Locate the cell with the specified text and output its (X, Y) center coordinate. 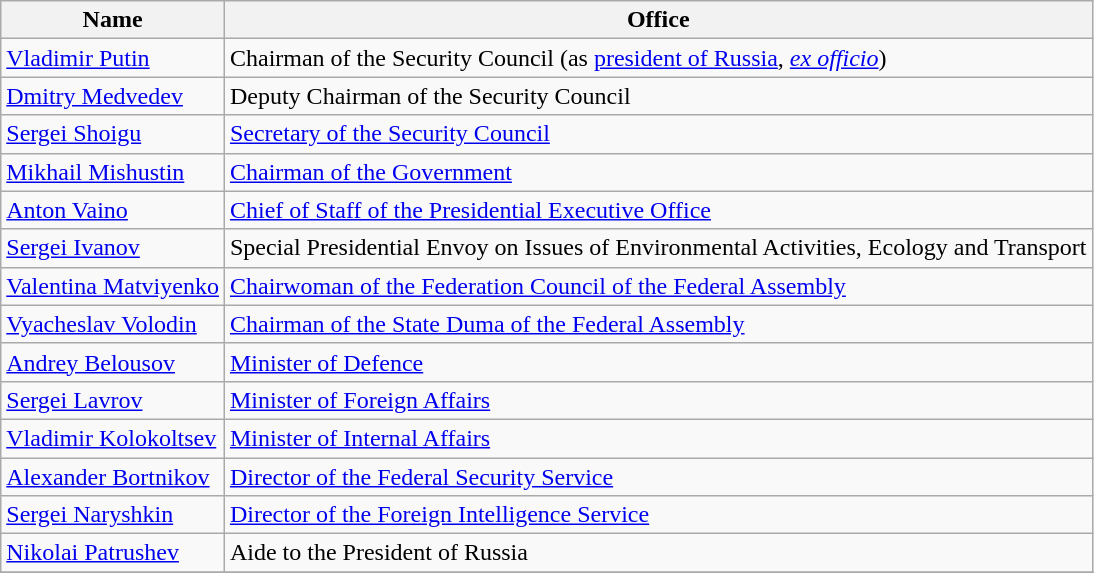
Director of the Foreign Intelligence Service (658, 515)
Chairman of the State Duma of the Federal Assembly (658, 324)
Minister of Foreign Affairs (658, 400)
Sergei Ivanov (113, 248)
Sergei Shoigu (113, 134)
Andrey Belousov (113, 362)
Chief of Staff of the Presidential Executive Office (658, 210)
Valentina Matviyenko (113, 286)
Deputy Chairman of the Security Council (658, 96)
Dmitry Medvedev (113, 96)
Vladimir Kolokoltsev (113, 438)
Director of the Federal Security Service (658, 477)
Vladimir Putin (113, 58)
Anton Vaino (113, 210)
Sergei Lavrov (113, 400)
Mikhail Mishustin (113, 172)
Aide to the President of Russia (658, 553)
Nikolai Patrushev (113, 553)
Vyacheslav Volodin (113, 324)
Name (113, 20)
Secretary of the Security Council (658, 134)
Chairwoman of the Federation Council of the Federal Assembly (658, 286)
Special Presidential Envoy on Issues of Environmental Activities, Ecology and Transport (658, 248)
Office (658, 20)
Minister of Defence (658, 362)
Minister of Internal Affairs (658, 438)
Alexander Bortnikov (113, 477)
Sergei Naryshkin (113, 515)
Chairman of the Security Council (as president of Russia, ex officio) (658, 58)
Chairman of the Government (658, 172)
